Pinpoint the cell where the given text exists, returning its (X, Y) midpoint coordinate. 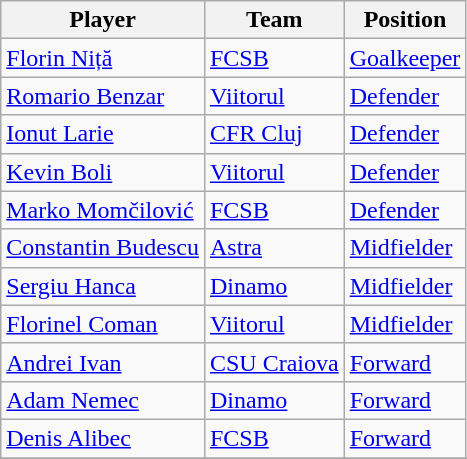
Goalkeeper (405, 58)
Denis Alibec (103, 438)
Position (405, 20)
Team (274, 20)
CFR Cluj (274, 134)
Astra (274, 248)
Adam Nemec (103, 400)
Ionut Larie (103, 134)
Kevin Boli (103, 172)
CSU Craiova (274, 362)
Andrei Ivan (103, 362)
Player (103, 20)
Romario Benzar (103, 96)
Constantin Budescu (103, 248)
Florin Niță (103, 58)
Sergiu Hanca (103, 286)
Marko Momčilović (103, 210)
Florinel Coman (103, 324)
